Output the (x, y) coordinate of the center of the cell containing the given text.  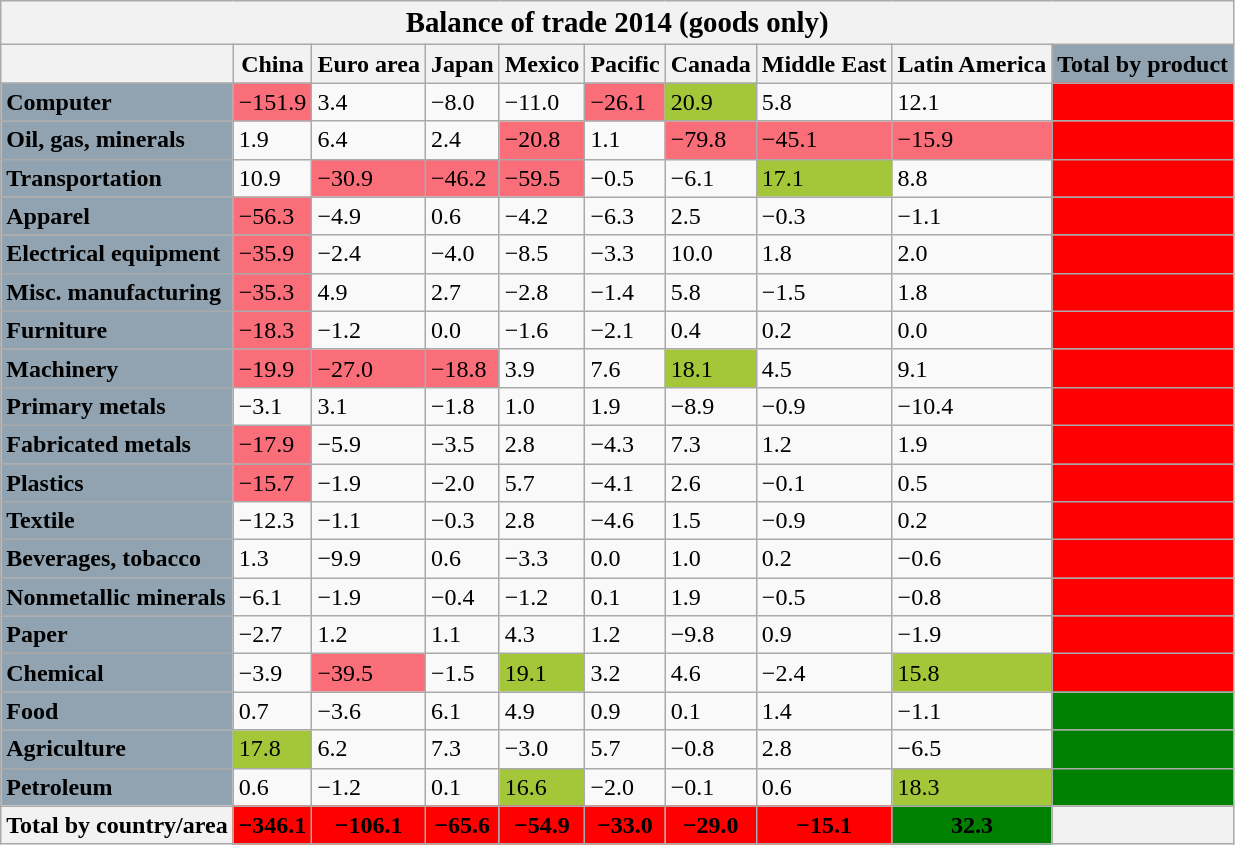
10.0 (710, 254)
1.4 (824, 711)
9.1 (972, 368)
−15.7 (272, 483)
−9.8 (710, 635)
−45.1 (824, 140)
−18.8 (462, 368)
2.7 (462, 292)
17.1 (824, 178)
6.1 (462, 711)
−151.9 (272, 102)
−8.0 (462, 102)
−56.3 (272, 216)
Total by country/area (117, 825)
Nonmetallic minerals (117, 597)
−27.0 (369, 368)
10.9 (272, 178)
−9.9 (369, 559)
17.8 (272, 749)
Transportation (117, 178)
Plastics (117, 483)
18.1 (710, 368)
20.9 (710, 102)
Food (117, 711)
−5.9 (369, 444)
−8.9 (710, 406)
3.4 (369, 102)
−3.1 (272, 406)
−18.3 (272, 330)
−2.1 (625, 330)
−346.1 (272, 825)
Balance of trade 2014 (goods only) (618, 23)
2.0 (972, 254)
−2.7 (272, 635)
Computer (117, 102)
−29.0 (710, 825)
−3.0 (542, 749)
Euro area (369, 64)
−39.5 (369, 673)
32.3 (972, 825)
−3.9 (272, 673)
Mexico (542, 64)
2.6 (710, 483)
Total by product (1143, 64)
Textile (117, 521)
4.6 (710, 673)
−20.8 (542, 140)
4.5 (824, 368)
−6.5 (972, 749)
Paper (117, 635)
Pacific (625, 64)
1.5 (710, 521)
−10.4 (972, 406)
15.8 (972, 673)
−3.5 (462, 444)
Chemical (117, 673)
4.3 (542, 635)
−8.5 (542, 254)
Fabricated metals (117, 444)
−2.8 (542, 292)
Japan (462, 64)
Oil, gas, minerals (117, 140)
−4.3 (625, 444)
0.4 (710, 330)
−11.0 (542, 102)
−1.8 (462, 406)
7.6 (625, 368)
−0.6 (972, 559)
0.5 (972, 483)
0.7 (272, 711)
−4.2 (542, 216)
Electrical equipment (117, 254)
−46.2 (462, 178)
−19.9 (272, 368)
2.5 (710, 216)
3.9 (542, 368)
3.1 (369, 406)
3.2 (625, 673)
−4.1 (625, 483)
8.8 (972, 178)
−1.4 (625, 292)
−15.9 (972, 140)
−106.1 (369, 825)
Machinery (117, 368)
−26.1 (625, 102)
2.4 (462, 140)
−12.3 (272, 521)
−35.9 (272, 254)
−30.9 (369, 178)
−3.6 (369, 711)
−35.3 (272, 292)
Furniture (117, 330)
−54.9 (542, 825)
6.4 (369, 140)
Misc. manufacturing (117, 292)
Agriculture (117, 749)
−79.8 (710, 140)
−33.0 (625, 825)
18.3 (972, 787)
−65.6 (462, 825)
Canada (710, 64)
−0.4 (462, 597)
6.2 (369, 749)
−4.9 (369, 216)
China (272, 64)
16.6 (542, 787)
−15.1 (824, 825)
−4.0 (462, 254)
−6.3 (625, 216)
Apparel (117, 216)
Middle East (824, 64)
1.3 (272, 559)
Primary metals (117, 406)
Beverages, tobacco (117, 559)
Latin America (972, 64)
12.1 (972, 102)
−17.9 (272, 444)
−1.6 (542, 330)
−59.5 (542, 178)
Petroleum (117, 787)
19.1 (542, 673)
−4.6 (625, 521)
